Capture the cell that displays the provided text and extract its (X, Y) central coordinate. 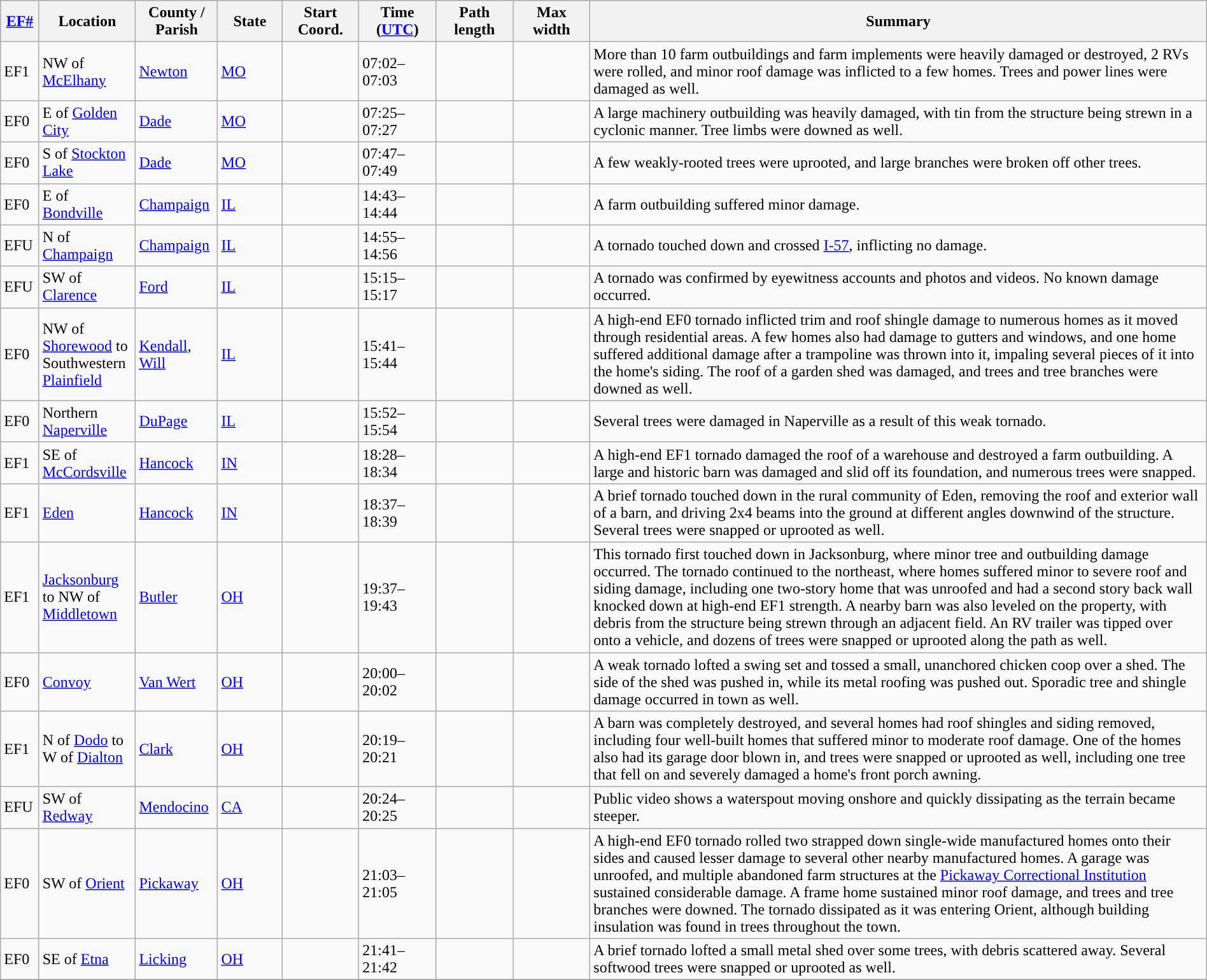
Location (87, 22)
07:25–07:27 (397, 121)
Time (UTC) (397, 22)
Ford (177, 287)
NW of Shorewood to Southwestern Plainfield (87, 354)
Pickaway (177, 884)
Summary (898, 22)
20:24–20:25 (397, 807)
SW of Orient (87, 884)
CA (250, 807)
15:15–15:17 (397, 287)
S of Stockton Lake (87, 163)
21:03–21:05 (397, 884)
E of Golden City (87, 121)
Several trees were damaged in Naperville as a result of this weak tornado. (898, 422)
SE of Etna (87, 959)
A tornado was confirmed by eyewitness accounts and photos and videos. No known damage occurred. (898, 287)
19:37–19:43 (397, 597)
Start Coord. (321, 22)
SE of McCordsville (87, 462)
County / Parish (177, 22)
07:47–07:49 (397, 163)
EF# (20, 22)
State (250, 22)
18:37–18:39 (397, 513)
Clark (177, 749)
A brief tornado lofted a small metal shed over some trees, with debris scattered away. Several softwood trees were snapped or uprooted as well. (898, 959)
20:00–20:02 (397, 681)
Butler (177, 597)
DuPage (177, 422)
Path length (475, 22)
Kendall, Will (177, 354)
Newton (177, 71)
Public video shows a waterspout moving onshore and quickly dissipating as the terrain became steeper. (898, 807)
A tornado touched down and crossed I-57, inflicting no damage. (898, 246)
SW of Redway (87, 807)
N of Dodo to W of Dialton (87, 749)
15:41–15:44 (397, 354)
A large machinery outbuilding was heavily damaged, with tin from the structure being strewn in a cyclonic manner. Tree limbs were downed as well. (898, 121)
14:43–14:44 (397, 204)
Jacksonburg to NW of Middletown (87, 597)
N of Champaign (87, 246)
21:41–21:42 (397, 959)
Van Wert (177, 681)
A farm outbuilding suffered minor damage. (898, 204)
SW of Clarence (87, 287)
Licking (177, 959)
Convoy (87, 681)
A few weakly-rooted trees were uprooted, and large branches were broken off other trees. (898, 163)
14:55–14:56 (397, 246)
20:19–20:21 (397, 749)
Eden (87, 513)
Mendocino (177, 807)
15:52–15:54 (397, 422)
07:02–07:03 (397, 71)
Max width (551, 22)
18:28–18:34 (397, 462)
NW of McElhany (87, 71)
Northern Naperville (87, 422)
E of Bondville (87, 204)
